Output the (x, y) coordinate of the center of the cell containing the given text.  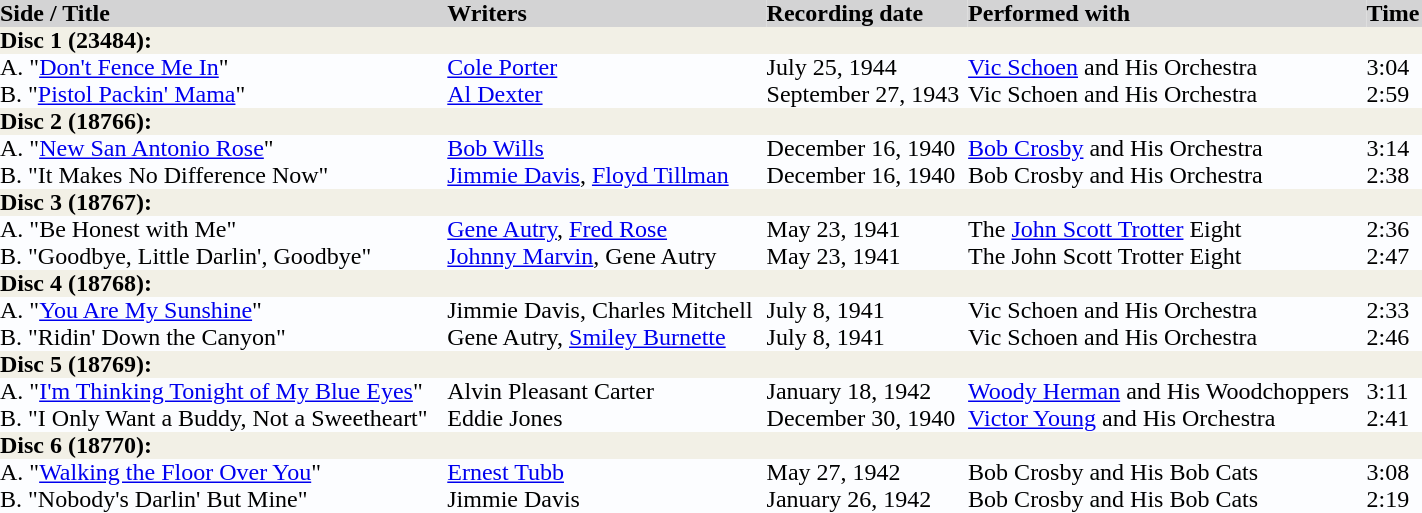
January 26, 1942 (868, 500)
Woody Herman and His Woodchoppers (1168, 392)
2:38 (1394, 176)
Disc 4 (18768): (711, 284)
January 18, 1942 (868, 392)
2:59 (1394, 94)
Alvin Pleasant Carter (606, 392)
Gene Autry, Fred Rose (606, 230)
2:47 (1394, 256)
Jimmie Davis (606, 500)
B. "I Only Want a Buddy, Not a Sweetheart" (224, 418)
2:46 (1394, 338)
Recording date (868, 14)
Al Dexter (606, 94)
Jimmie Davis, Floyd Tillman (606, 176)
July 25, 1944 (868, 68)
B. "Nobody's Darlin' But Mine" (224, 500)
2:19 (1394, 500)
Disc 2 (18766): (711, 122)
3:11 (1394, 392)
3:08 (1394, 472)
A. "Don't Fence Me In" (224, 68)
B. "Pistol Packin' Mama" (224, 94)
Performed with (1168, 14)
Gene Autry, Smiley Burnette (606, 338)
Bob Wills (606, 148)
December 30, 1940 (868, 418)
Ernest Tubb (606, 472)
Victor Young and His Orchestra (1168, 418)
Cole Porter (606, 68)
A. "New San Antonio Rose" (224, 148)
Disc 1 (23484): (711, 40)
2:33 (1394, 310)
May 27, 1942 (868, 472)
2:41 (1394, 418)
A. "Be Honest with Me" (224, 230)
Disc 6 (18770): (711, 446)
Johnny Marvin, Gene Autry (606, 256)
3:14 (1394, 148)
Writers (606, 14)
B. "Ridin' Down the Canyon" (224, 338)
3:04 (1394, 68)
2:36 (1394, 230)
September 27, 1943 (868, 94)
A. "Walking the Floor Over You" (224, 472)
Side / Title (224, 14)
Eddie Jones (606, 418)
Disc 3 (18767): (711, 202)
Time (1394, 14)
B. "Goodbye, Little Darlin', Goodbye" (224, 256)
A. "I'm Thinking Tonight of My Blue Eyes" (224, 392)
B. "It Makes No Difference Now" (224, 176)
Disc 5 (18769): (711, 364)
A. "You Are My Sunshine" (224, 310)
Jimmie Davis, Charles Mitchell (606, 310)
